Determine the (X, Y) coordinate at the center of the cell enclosing the given text.  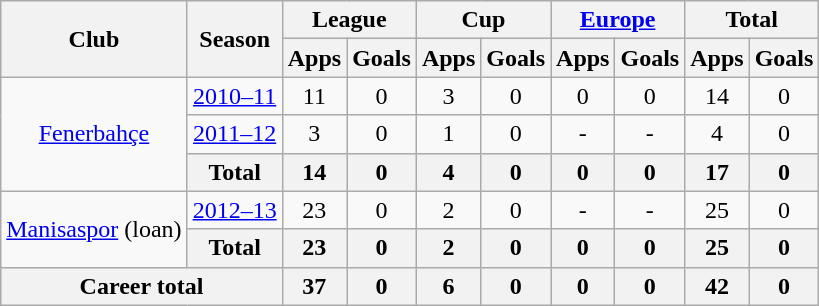
11 (314, 96)
2011–12 (234, 134)
6 (448, 286)
Season (234, 39)
Career total (142, 286)
League (349, 20)
Cup (483, 20)
37 (314, 286)
Fenerbahçe (94, 134)
2012–13 (234, 210)
Club (94, 39)
Europe (618, 20)
42 (717, 286)
17 (717, 172)
2010–11 (234, 96)
Manisaspor (loan) (94, 229)
1 (448, 134)
